Return the (x, y) coordinate for the center point of the cell that contains the specified text.  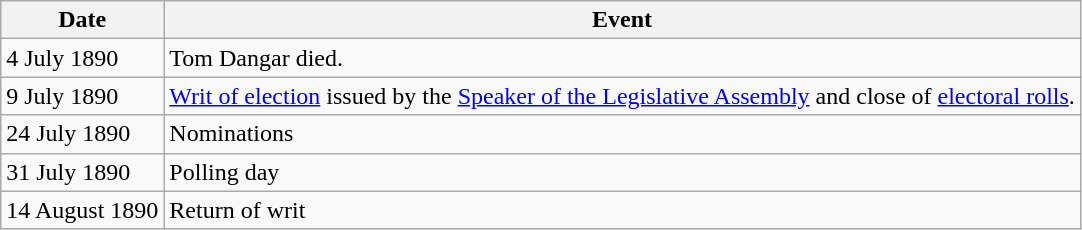
4 July 1890 (82, 58)
Nominations (622, 134)
Polling day (622, 172)
31 July 1890 (82, 172)
24 July 1890 (82, 134)
9 July 1890 (82, 96)
Date (82, 20)
Return of writ (622, 210)
Event (622, 20)
Writ of election issued by the Speaker of the Legislative Assembly and close of electoral rolls. (622, 96)
Tom Dangar died. (622, 58)
14 August 1890 (82, 210)
